Capture the cell that displays the provided text and extract its (x, y) central coordinate. 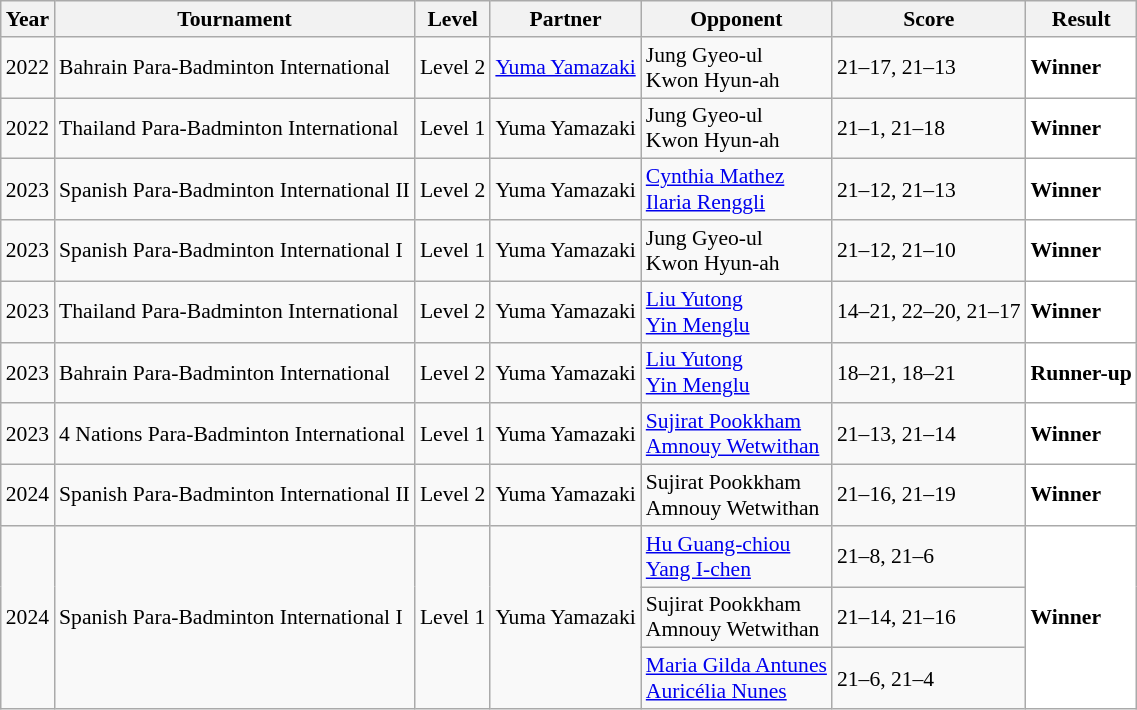
Runner-up (1082, 372)
4 Nations Para-Badminton International (234, 434)
Tournament (234, 19)
Level (452, 19)
21–14, 21–16 (929, 618)
21–6, 21–4 (929, 678)
21–12, 21–10 (929, 250)
21–13, 21–14 (929, 434)
Opponent (736, 19)
21–12, 21–13 (929, 190)
21–16, 21–19 (929, 496)
Year (28, 19)
21–8, 21–6 (929, 556)
Score (929, 19)
18–21, 18–21 (929, 372)
21–1, 21–18 (929, 128)
Partner (565, 19)
14–21, 22–20, 21–17 (929, 312)
Hu Guang-chiou Yang I-chen (736, 556)
Cynthia Mathez Ilaria Renggli (736, 190)
Maria Gilda Antunes Auricélia Nunes (736, 678)
21–17, 21–13 (929, 68)
Result (1082, 19)
